Locate the cell with the specified text and output its (X, Y) center coordinate. 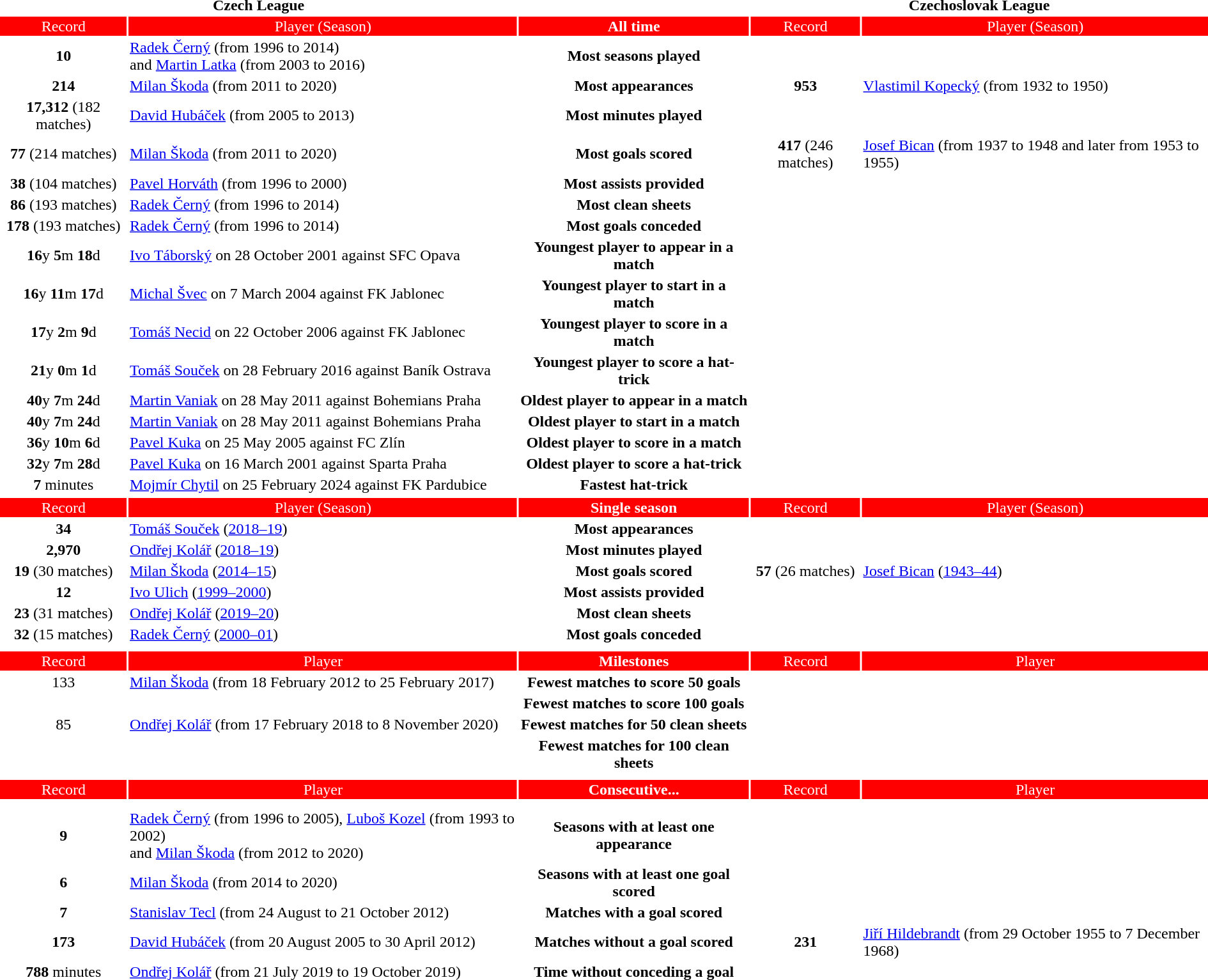
Ivo Ulich (1999–2000) (323, 592)
Fewest matches to score 50 goals (634, 682)
Youngest player to appear in a match (634, 256)
David Hubáček (from 20 August 2005 to 30 April 2012) (323, 942)
Josef Bican (from 1937 to 1948 and later from 1953 to 1955) (1035, 153)
Fewest matches to score 100 goals (634, 703)
34 (64, 529)
417 (246 matches) (805, 153)
Matches without a goal scored (634, 942)
Jiří Hildebrandt (from 29 October 1955 to 7 December 1968) (1035, 942)
86 (193 matches) (64, 205)
Pavel Kuka on 25 May 2005 against FC Zlín (323, 442)
Oldest player to score in a match (634, 442)
Fastest hat-trick (634, 485)
Ondřej Kolář (2019–20) (323, 613)
10 (64, 56)
133 (64, 682)
6 (64, 882)
17y 2m 9d (64, 332)
32y 7m 28d (64, 463)
9 (64, 836)
Fewest matches for 100 clean sheets (634, 754)
38 (104 matches) (64, 183)
David Hubáček (from 2005 to 2013) (323, 115)
2,970 (64, 550)
Youngest player to score a hat-trick (634, 371)
All time (634, 26)
Seasons with at least one appearance (634, 836)
23 (31 matches) (64, 613)
Vlastimil Kopecký (from 1932 to 1950) (1035, 86)
Milan Škoda (2014–15) (323, 571)
214 (64, 86)
Tomáš Souček on 28 February 2016 against Baník Ostrava (323, 371)
Mojmír Chytil on 25 February 2024 against FK Pardubice (323, 485)
57 (26 matches) (805, 571)
Radek Černý (from 1996 to 2005), Luboš Kozel (from 1993 to 2002) and Milan Škoda (from 2012 to 2020) (323, 836)
178 (193 matches) (64, 226)
Pavel Horváth (from 1996 to 2000) (323, 183)
231 (805, 942)
Tomáš Necid on 22 October 2006 against FK Jablonec (323, 332)
Tomáš Souček (2018–19) (323, 529)
77 (214 matches) (64, 153)
Matches with a goal scored (634, 912)
Michal Švec on 7 March 2004 against FK Jablonec (323, 294)
16y 11m 17d (64, 294)
Most seasons played (634, 56)
953 (805, 86)
32 (15 matches) (64, 634)
173 (64, 942)
17,312 (182 matches) (64, 115)
Milan Škoda (from 18 February 2012 to 25 February 2017) (323, 682)
Milestones (634, 661)
36y 10m 6d (64, 442)
Milan Škoda (from 2014 to 2020) (323, 882)
Consecutive... (634, 789)
Ondřej Kolář (2018–19) (323, 550)
Fewest matches for 50 clean sheets (634, 724)
Oldest player to start in a match (634, 421)
16y 5m 18d (64, 256)
Stanislav Tecl (from 24 August to 21 October 2012) (323, 912)
Youngest player to score in a match (634, 332)
Seasons with at least one goal scored (634, 882)
85 (64, 724)
19 (30 matches) (64, 571)
Oldest player to appear in a match (634, 400)
Radek Černý (from 1996 to 2014) and Martin Latka (from 2003 to 2016) (323, 56)
Oldest player to score a hat-trick (634, 463)
Single season (634, 508)
12 (64, 592)
7 (64, 912)
Ondřej Kolář (from 17 February 2018 to 8 November 2020) (323, 724)
Ivo Táborský on 28 October 2001 against SFC Opava (323, 256)
Pavel Kuka on 16 March 2001 against Sparta Praha (323, 463)
Youngest player to start in a match (634, 294)
Josef Bican (1943–44) (1035, 571)
21y 0m 1d (64, 371)
7 minutes (64, 485)
Radek Černý (2000–01) (323, 634)
